Provide the [x, y] coordinate of the cell's center where the given text is located.  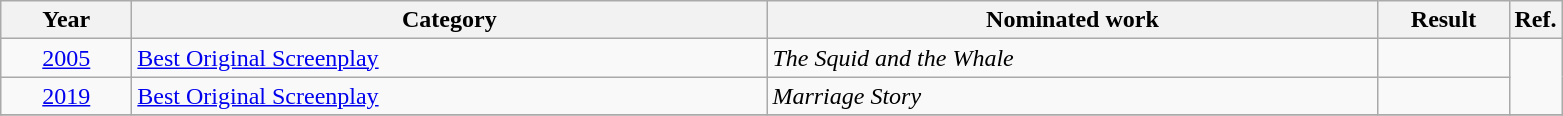
Category [450, 20]
Marriage Story [1072, 96]
Nominated work [1072, 20]
Result [1444, 20]
2019 [66, 96]
2005 [66, 58]
The Squid and the Whale [1072, 58]
Ref. [1536, 20]
Year [66, 20]
